Return (x, y) of the center of cell containing provided text 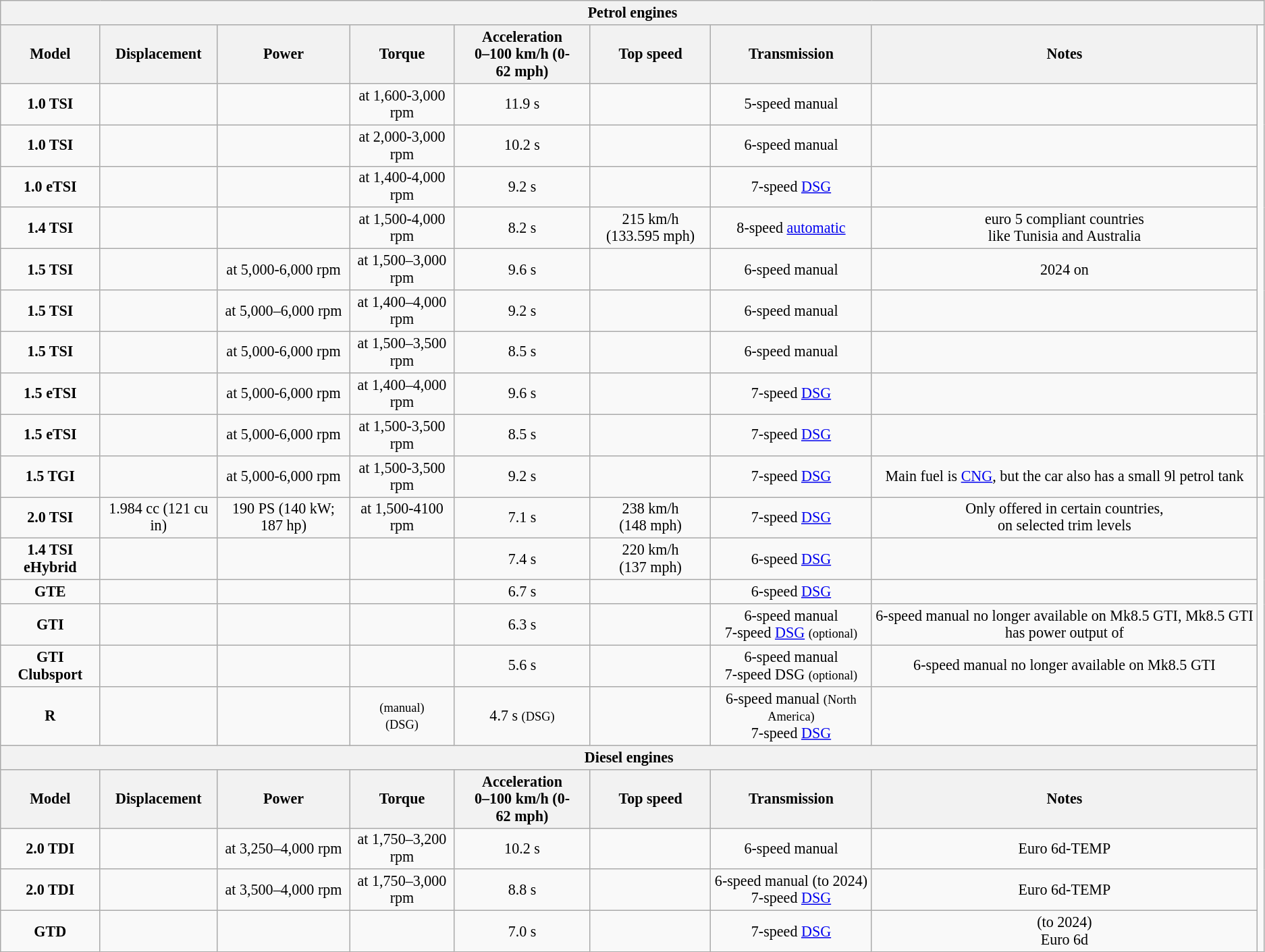
7.4 s (522, 559)
Only offered in certain countries,on selected trim levels (1065, 517)
4.7 s (DSG) (522, 715)
220 km/h (137 mph) (650, 559)
at 1,400-4,000 rpm (402, 186)
R (50, 715)
6-speed manual (North America)7-speed DSG (791, 715)
6.3 s (522, 625)
11.9 s (522, 104)
1.984 cc (121 cu in) (159, 517)
7.1 s (522, 517)
6.7 s (522, 592)
8-speed automatic (791, 228)
(to 2024)Euro 6d (1065, 931)
5-speed manual (791, 104)
at 1,500-4,000 rpm (402, 228)
Petrol engines (632, 12)
at 2,000-3,000 rpm (402, 144)
1.4 TSI eHybrid (50, 559)
Main fuel is CNG, but the car also has a small 9l petrol tank (1065, 476)
at 1,750–3,200 rpm (402, 849)
7.0 s (522, 931)
215 km/h(133.595 mph) (650, 228)
2024 on (1065, 269)
8.8 s (522, 889)
6-speed manual no longer available on Mk8.5 GTI, Mk8.5 GTI has power output of (1065, 625)
at 1,750–3,000 rpm (402, 889)
at 1,500–3,500 rpm (402, 352)
at 1,500-4100 rpm (402, 517)
5.6 s (522, 665)
1.5 TGI (50, 476)
at 3,500–4,000 rpm (284, 889)
GTE (50, 592)
1.4 TSI (50, 228)
6-speed manual no longer available on Mk8.5 GTI (1065, 665)
190 PS (140 kW; 187 hp) (284, 517)
2.0 TSI (50, 517)
at 5,000–6,000 rpm (284, 310)
238 km/h (148 mph) (650, 517)
8.2 s (522, 228)
at 3,250–4,000 rpm (284, 849)
(manual) (DSG) (402, 715)
6-speed manual (to 2024) 7-speed DSG (791, 889)
GTI (50, 625)
Diesel engines (629, 757)
GTD (50, 931)
at 1,500–3,000 rpm (402, 269)
GTI Clubsport (50, 665)
at 1,600-3,000 rpm (402, 104)
euro 5 compliant countrieslike Tunisia and Australia (1065, 228)
1.0 eTSI (50, 186)
